Capture the cell that displays the provided text and extract its [x, y] central coordinate. 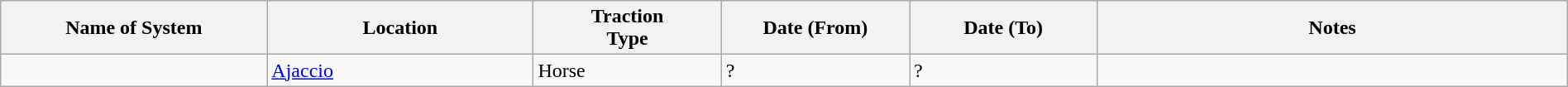
Location [400, 28]
Ajaccio [400, 70]
Name of System [134, 28]
Date (From) [815, 28]
Notes [1332, 28]
TractionType [627, 28]
Date (To) [1004, 28]
Horse [627, 70]
